Locate the cell with the specified text and output its (x, y) center coordinate. 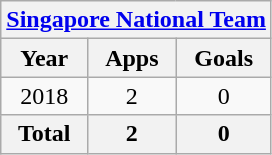
Singapore National Team (136, 20)
Apps (132, 58)
Total (44, 134)
Year (44, 58)
2018 (44, 96)
Goals (224, 58)
